Detect which cell encompasses the target text, then output its [x, y] center coordinate. 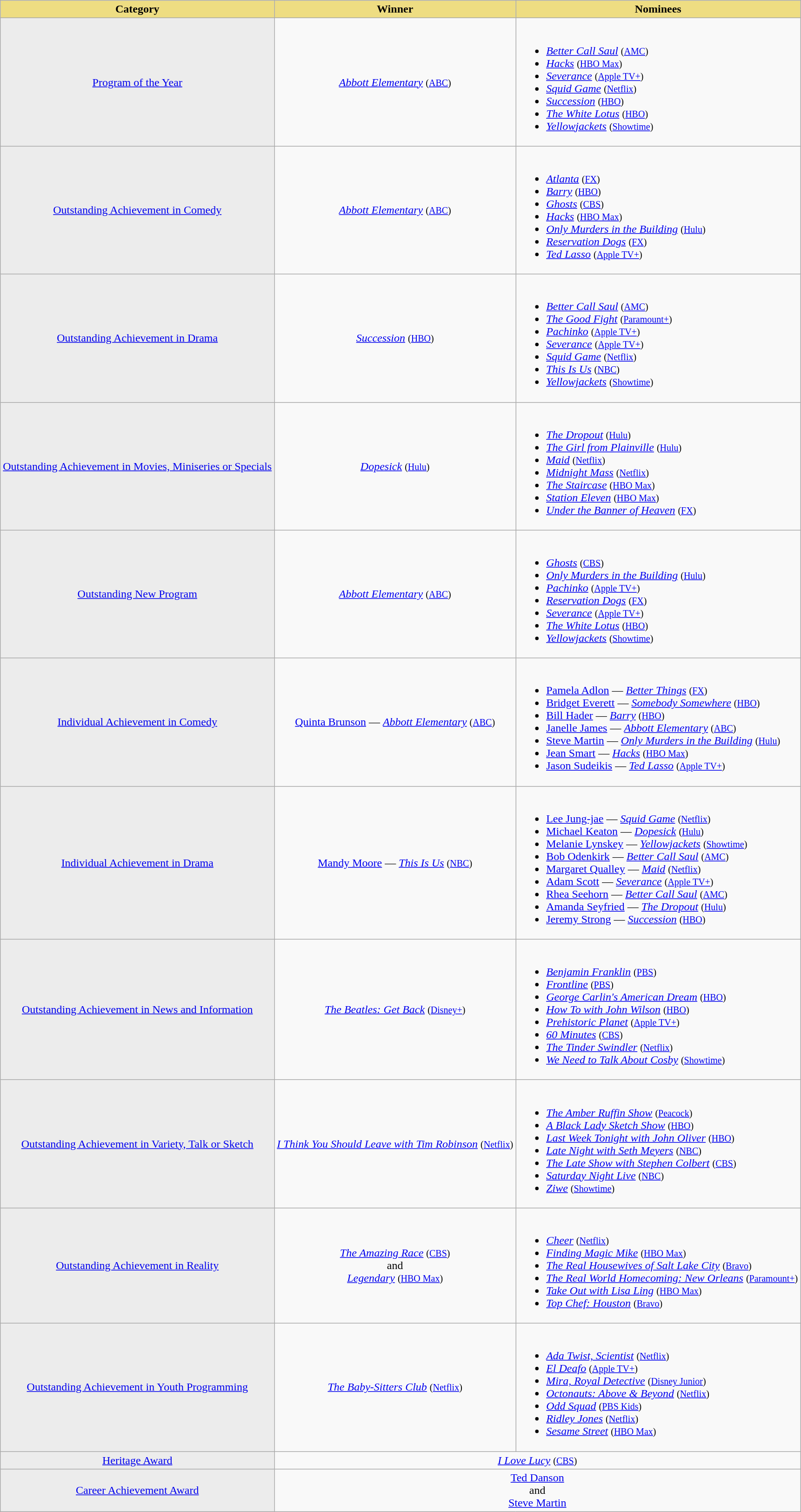
Outstanding Achievement in Youth Programming [138, 1387]
Outstanding Achievement in Variety, Talk or Sketch [138, 1144]
Winner [395, 9]
Outstanding Achievement in Reality [138, 1265]
The Baby-Sitters Club (Netflix) [395, 1387]
Dopesick (Hulu) [395, 466]
Nominees [658, 9]
Heritage Award [138, 1460]
Category [138, 9]
The Beatles: Get Back (Disney+) [395, 1009]
I Love Lucy (CBS) [538, 1460]
Program of the Year [138, 82]
Better Call Saul (AMC)Hacks (HBO Max)Severance (Apple TV+)Squid Game (Netflix)Succession (HBO)The White Lotus (HBO)Yellowjackets (Showtime) [658, 82]
Atlanta (FX)Barry (HBO)Ghosts (CBS)Hacks (HBO Max)Only Murders in the Building (Hulu)Reservation Dogs (FX)Ted Lasso (Apple TV+) [658, 210]
Succession (HBO) [395, 338]
Career Achievement Award [138, 1491]
Ted Danson and Steve Martin [538, 1491]
Outstanding Achievement in News and Information [138, 1009]
Mandy Moore — This Is Us (NBC) [395, 863]
Quinta Brunson — Abbott Elementary (ABC) [395, 722]
Individual Achievement in Drama [138, 863]
Outstanding Achievement in Movies, Miniseries or Specials [138, 466]
Individual Achievement in Comedy [138, 722]
Outstanding New Program [138, 594]
The Amazing Race (CBS) and Legendary (HBO Max) [395, 1265]
Outstanding Achievement in Drama [138, 338]
Outstanding Achievement in Comedy [138, 210]
I Think You Should Leave with Tim Robinson (Netflix) [395, 1144]
